Output the (X, Y) coordinate of the center of the cell containing the given text.  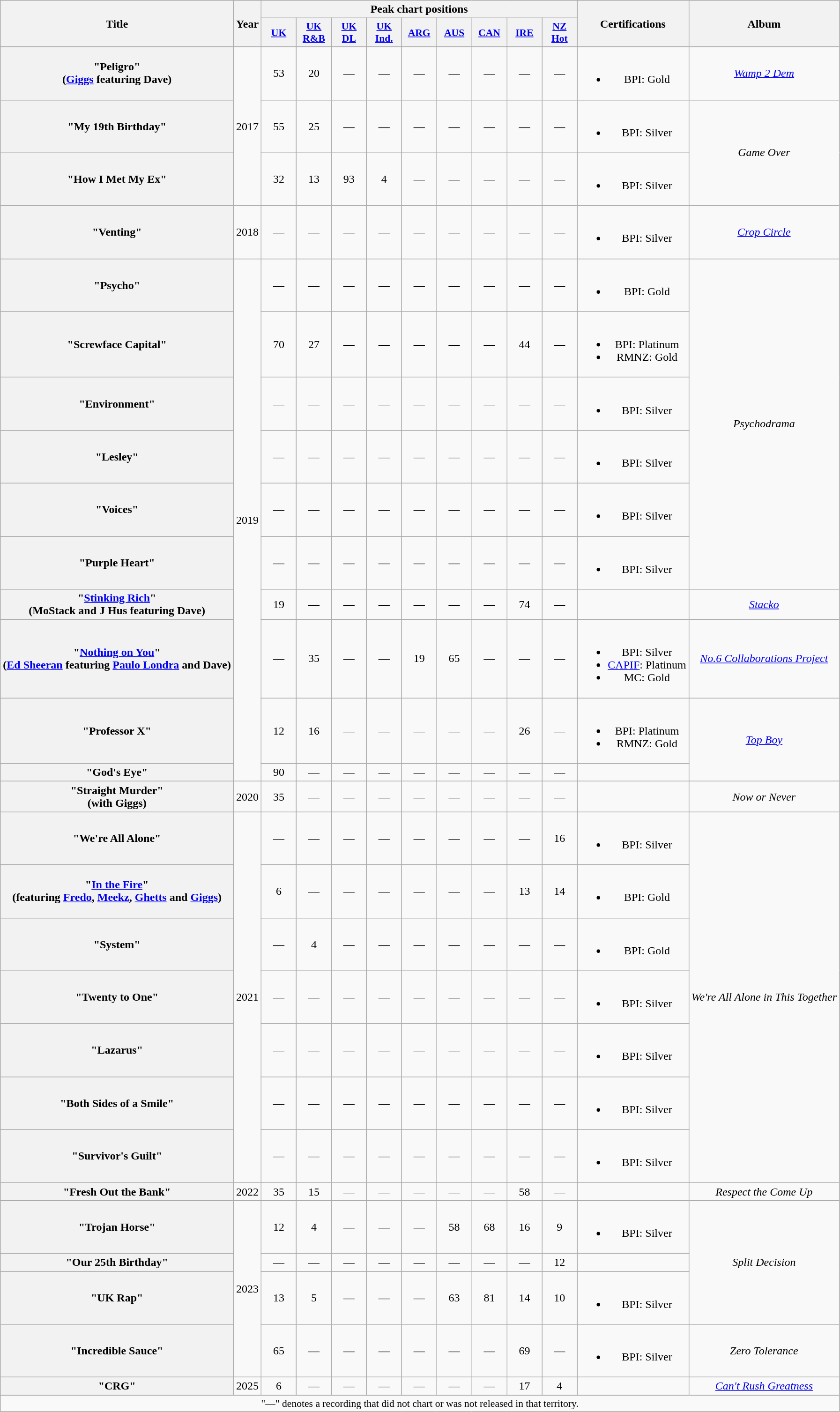
No.6 Collaborations Project (764, 659)
Album (764, 23)
Wamp 2 Dem (764, 73)
"How I Met My Ex" (117, 179)
68 (489, 1226)
NZHot (559, 33)
2023 (247, 1288)
"—" denotes a recording that did not chart or was not released in that territory. (420, 1404)
"Incredible Sauce" (117, 1351)
"Twenty to One" (117, 997)
Crop Circle (764, 232)
"Voices" (117, 510)
81 (489, 1298)
"System" (117, 944)
Split Decision (764, 1262)
2019 (247, 520)
25 (314, 126)
"Venting" (117, 232)
"Lesley" (117, 456)
"UK Rap" (117, 1298)
Certifications (633, 23)
5 (314, 1298)
55 (279, 126)
Top Boy (764, 740)
69 (525, 1351)
UKR&B (314, 33)
93 (349, 179)
Stacko (764, 604)
"Nothing on You"(Ed Sheeran featuring Paulo Londra and Dave) (117, 659)
"Psycho" (117, 285)
"Professor X" (117, 731)
Respect the Come Up (764, 1191)
UKDL (349, 33)
"Environment" (117, 404)
"God's Eye" (117, 773)
"CRG" (117, 1386)
ARG (419, 33)
"Screwface Capital" (117, 344)
"Lazarus" (117, 1050)
"Purple Heart" (117, 562)
"Peligro"(Giggs featuring Dave) (117, 73)
"Stinking Rich"(MoStack and J Hus featuring Dave) (117, 604)
32 (279, 179)
70 (279, 344)
2018 (247, 232)
"In the Fire"(featuring Fredo, Meekz, Ghetts and Giggs) (117, 891)
63 (454, 1298)
"We're All Alone" (117, 839)
Game Over (764, 153)
10 (559, 1298)
UKInd. (384, 33)
Year (247, 23)
"My 19th Birthday" (117, 126)
20 (314, 73)
UK (279, 33)
17 (525, 1386)
27 (314, 344)
44 (525, 344)
2017 (247, 126)
BPI: SilverCAPIF: PlatinumMC: Gold (633, 659)
2025 (247, 1386)
"Our 25th Birthday" (117, 1262)
CAN (489, 33)
15 (314, 1191)
74 (525, 604)
Title (117, 23)
26 (525, 731)
Now or Never (764, 796)
We're All Alone in This Together (764, 997)
53 (279, 73)
90 (279, 773)
"Trojan Horse" (117, 1226)
2020 (247, 796)
IRE (525, 33)
"Both Sides of a Smile" (117, 1103)
2021 (247, 997)
9 (559, 1226)
"Survivor's Guilt" (117, 1156)
2022 (247, 1191)
"Fresh Out the Bank" (117, 1191)
Zero Tolerance (764, 1351)
Peak chart positions (419, 9)
AUS (454, 33)
Can't Rush Greatness (764, 1386)
Psychodrama (764, 424)
"Straight Murder"(with Giggs) (117, 796)
